Search for the cell housing the specified text and yield its [x, y] center coordinate. 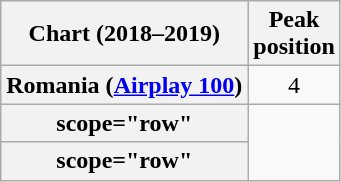
Peakposition [294, 34]
4 [294, 85]
Chart (2018–2019) [124, 34]
Romania (Airplay 100) [124, 85]
